From the cell containing the given text, extract its center point as (X, Y) coordinate. 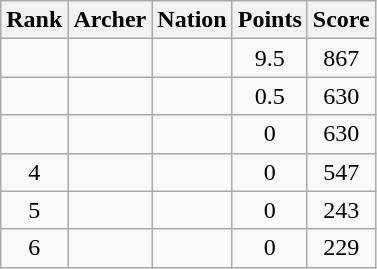
9.5 (270, 58)
5 (34, 210)
6 (34, 248)
Nation (192, 20)
4 (34, 172)
Archer (110, 20)
Points (270, 20)
867 (341, 58)
547 (341, 172)
Score (341, 20)
0.5 (270, 96)
243 (341, 210)
229 (341, 248)
Rank (34, 20)
